Determine the [X, Y] coordinate at the center of the cell enclosing the given text.  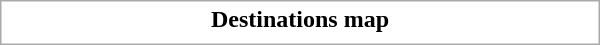
Destinations map [300, 19]
